Find where the given text appears and provide that cell's center as (x, y) coordinate. 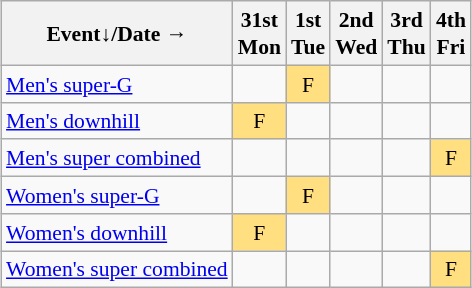
Men's super combined (117, 158)
Men's downhill (117, 120)
Men's super-G (117, 84)
2ndWed (356, 33)
Women's downhill (117, 232)
Women's super combined (117, 268)
Event↓/Date → (117, 33)
Women's super-G (117, 194)
31stMon (260, 33)
4thFri (451, 33)
1stTue (308, 33)
3rdThu (406, 33)
